Search for the cell housing the specified text and yield its (x, y) center coordinate. 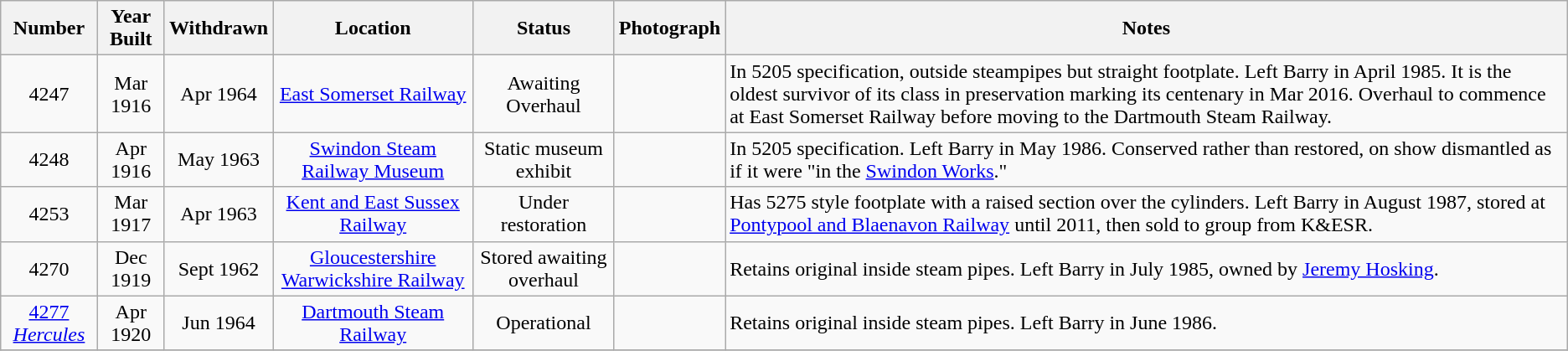
Gloucestershire Warwickshire Railway (374, 268)
Static museum exhibit (544, 159)
Dartmouth Steam Railway (374, 323)
Stored awaiting overhaul (544, 268)
Apr 1916 (131, 159)
Apr 1963 (218, 214)
Swindon Steam Railway Museum (374, 159)
Number (49, 28)
4277 Hercules (49, 323)
Mar 1916 (131, 94)
Mar 1917 (131, 214)
Location (374, 28)
Sept 1962 (218, 268)
Withdrawn (218, 28)
Operational (544, 323)
Apr 1920 (131, 323)
Jun 1964 (218, 323)
Photograph (669, 28)
Year Built (131, 28)
4270 (49, 268)
East Somerset Railway (374, 94)
Under restoration (544, 214)
Retains original inside steam pipes. Left Barry in July 1985, owned by Jeremy Hosking. (1147, 268)
Notes (1147, 28)
Kent and East Sussex Railway (374, 214)
Status (544, 28)
In 5205 specification. Left Barry in May 1986. Conserved rather than restored, on show dismantled as if it were "in the Swindon Works." (1147, 159)
May 1963 (218, 159)
4247 (49, 94)
Dec 1919 (131, 268)
Apr 1964 (218, 94)
Awaiting Overhaul (544, 94)
4248 (49, 159)
Retains original inside steam pipes. Left Barry in June 1986. (1147, 323)
4253 (49, 214)
